Locate the cell with the specified text and output its (x, y) center coordinate. 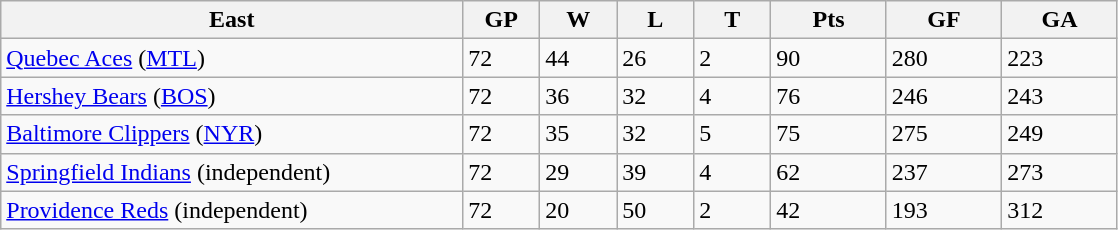
42 (829, 210)
50 (656, 210)
20 (578, 210)
44 (578, 58)
Springfield Indians (independent) (232, 172)
35 (578, 134)
Quebec Aces (MTL) (232, 58)
GF (944, 20)
193 (944, 210)
Providence Reds (independent) (232, 210)
Baltimore Clippers (NYR) (232, 134)
GP (502, 20)
Pts (829, 20)
Hershey Bears (BOS) (232, 96)
246 (944, 96)
62 (829, 172)
39 (656, 172)
249 (1060, 134)
T (732, 20)
75 (829, 134)
5 (732, 134)
275 (944, 134)
280 (944, 58)
GA (1060, 20)
243 (1060, 96)
237 (944, 172)
29 (578, 172)
76 (829, 96)
312 (1060, 210)
L (656, 20)
East (232, 20)
90 (829, 58)
W (578, 20)
36 (578, 96)
273 (1060, 172)
223 (1060, 58)
26 (656, 58)
